Output the [X, Y] coordinate of the center of the cell containing the given text.  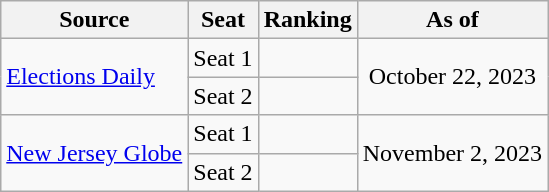
Source [94, 20]
As of [452, 20]
Elections Daily [94, 77]
New Jersey Globe [94, 153]
Ranking [308, 20]
November 2, 2023 [452, 153]
Seat [223, 20]
October 22, 2023 [452, 77]
